Output the [X, Y] coordinate of the center of the cell containing the given text.  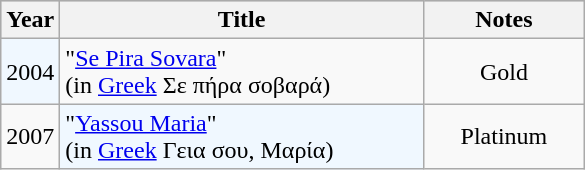
Year [30, 20]
2007 [30, 136]
Notes [504, 20]
Gold [504, 72]
"Se Pira Sovara" (in Greek Σε πήρα σοβαρά) [242, 72]
2004 [30, 72]
Platinum [504, 136]
"Yassou Maria" (in Greek Γεια σου, Μαρία) [242, 136]
Title [242, 20]
